Return [x, y] of the center of cell containing provided text 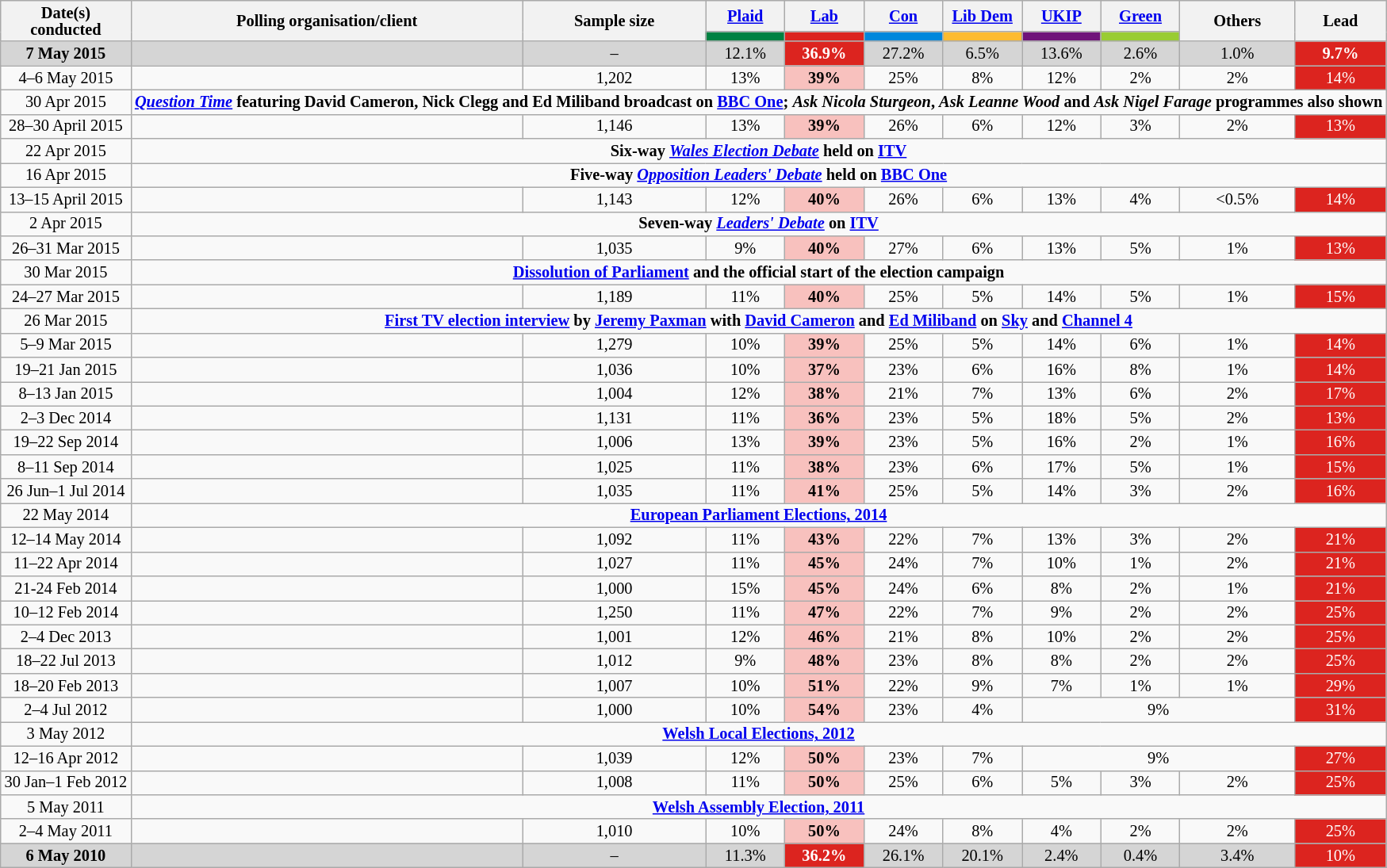
Green [1140, 16]
36.9% [825, 54]
2.4% [1062, 856]
43% [825, 539]
Date(s)conducted [66, 21]
36% [825, 419]
Lib Dem [983, 16]
Six-way Wales Election Debate held on ITV [758, 151]
7 May 2015 [66, 54]
10–12 Feb 2014 [66, 612]
13–15 April 2015 [66, 200]
1,012 [614, 661]
2–4 Dec 2013 [66, 637]
48% [825, 661]
27.2% [903, 54]
36.2% [825, 856]
0.4% [1140, 856]
1,146 [614, 127]
37% [825, 369]
21-24 Feb 2014 [66, 588]
54% [825, 710]
2–4 Jul 2012 [66, 710]
41% [825, 491]
5–9 Mar 2015 [66, 346]
Sample size [614, 21]
Lead [1340, 21]
12–14 May 2014 [66, 539]
8–13 Jan 2015 [66, 393]
2.6% [1140, 54]
11–22 Apr 2014 [66, 564]
Welsh Assembly Election, 2011 [758, 807]
20.1% [983, 856]
1,007 [614, 685]
12.1% [745, 54]
2 Apr 2015 [66, 224]
19–21 Jan 2015 [66, 369]
1,131 [614, 419]
18–20 Feb 2013 [66, 685]
22 Apr 2015 [66, 151]
1.0% [1237, 54]
1,006 [614, 442]
Seven-way Leaders' Debate on ITV [758, 224]
1,092 [614, 539]
1,008 [614, 783]
26–31 Mar 2015 [66, 247]
26.1% [903, 856]
13.6% [1062, 54]
9.7% [1340, 54]
3 May 2012 [66, 734]
18–22 Jul 2013 [66, 661]
<0.5% [1237, 200]
2–3 Dec 2014 [66, 419]
30 Mar 2015 [66, 273]
1,143 [614, 200]
1,250 [614, 612]
3.4% [1237, 856]
29% [1340, 685]
UKIP [1062, 16]
Polling organisation/client [327, 21]
1,010 [614, 831]
5 May 2011 [66, 807]
6.5% [983, 54]
8–11 Sep 2014 [66, 466]
1,202 [614, 78]
Welsh Local Elections, 2012 [758, 734]
30 Jan–1 Feb 2012 [66, 783]
1,189 [614, 296]
24–27 Mar 2015 [66, 296]
1,001 [614, 637]
28–30 April 2015 [66, 127]
Dissolution of Parliament and the official start of the election campaign [758, 273]
4–6 May 2015 [66, 78]
12–16 Apr 2012 [66, 758]
European Parliament Elections, 2014 [758, 515]
26 Mar 2015 [66, 320]
19–22 Sep 2014 [66, 442]
Lab [825, 16]
Plaid [745, 16]
1,027 [614, 564]
1,039 [614, 758]
47% [825, 612]
Others [1237, 21]
1,025 [614, 466]
30 Apr 2015 [66, 101]
51% [825, 685]
18% [1062, 419]
First TV election interview by Jeremy Paxman with David Cameron and Ed Miliband on Sky and Channel 4 [758, 320]
11.3% [745, 856]
31% [1340, 710]
1,004 [614, 393]
22 May 2014 [66, 515]
Five-way Opposition Leaders' Debate held on BBC One [758, 174]
2–4 May 2011 [66, 831]
6 May 2010 [66, 856]
1,036 [614, 369]
46% [825, 637]
1,279 [614, 346]
16 Apr 2015 [66, 174]
Con [903, 16]
26 Jun–1 Jul 2014 [66, 491]
